Scan for the cell matching the given text and deliver its (X, Y) coordinate at center. 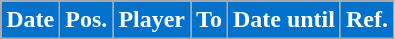
Date (30, 20)
Ref. (366, 20)
Date until (284, 20)
Player (152, 20)
To (210, 20)
Pos. (86, 20)
